Output the [X, Y] coordinate of the center of the cell containing the given text.  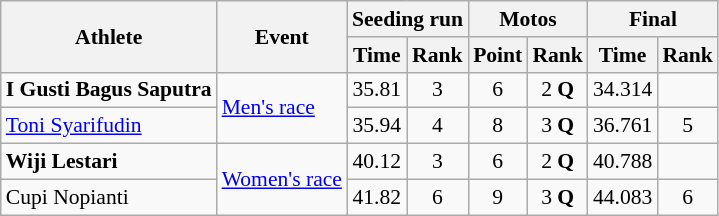
36.761 [622, 126]
4 [438, 126]
I Gusti Bagus Saputra [109, 90]
Event [282, 36]
Point [498, 55]
41.82 [377, 197]
Final [653, 19]
44.083 [622, 197]
8 [498, 126]
5 [688, 126]
Seeding run [408, 19]
Toni Syarifudin [109, 126]
Cupi Nopianti [109, 197]
Wiji Lestari [109, 162]
Men's race [282, 108]
40.12 [377, 162]
Athlete [109, 36]
34.314 [622, 90]
9 [498, 197]
35.81 [377, 90]
35.94 [377, 126]
Motos [528, 19]
Women's race [282, 180]
40.788 [622, 162]
